Return the (X, Y) coordinate for the center point of the cell that contains the specified text.  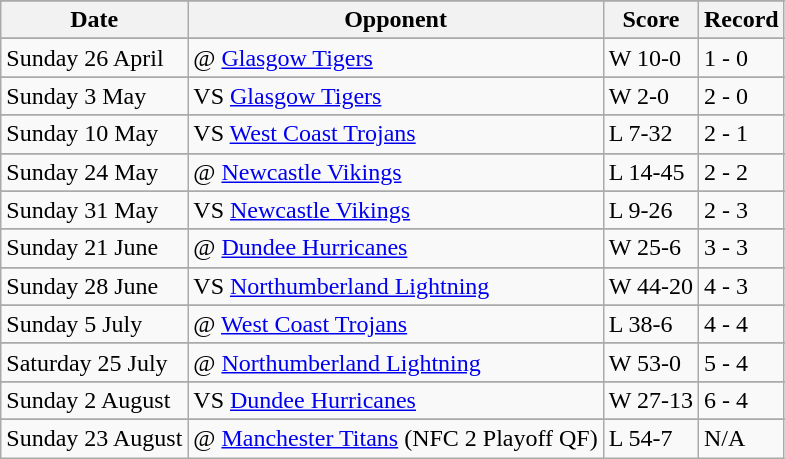
6 - 4 (742, 400)
Date (94, 20)
2 - 3 (742, 210)
VS Newcastle Vikings (396, 210)
3 - 3 (742, 248)
L 54-7 (650, 438)
VS Dundee Hurricanes (396, 400)
Sunday 28 June (94, 286)
Sunday 31 May (94, 210)
W 25-6 (650, 248)
L 7-32 (650, 134)
Sunday 10 May (94, 134)
@ West Coast Trojans (396, 324)
VS West Coast Trojans (396, 134)
L 14-45 (650, 172)
1 - 0 (742, 58)
4 - 4 (742, 324)
Sunday 3 May (94, 96)
L 9-26 (650, 210)
2 - 2 (742, 172)
Sunday 23 August (94, 438)
W 53-0 (650, 362)
VS Glasgow Tigers (396, 96)
Record (742, 20)
VS Northumberland Lightning (396, 286)
W 10-0 (650, 58)
5 - 4 (742, 362)
Sunday 21 June (94, 248)
Saturday 25 July (94, 362)
@ Dundee Hurricanes (396, 248)
4 - 3 (742, 286)
Sunday 5 July (94, 324)
Opponent (396, 20)
Score (650, 20)
@ Northumberland Lightning (396, 362)
@ Glasgow Tigers (396, 58)
W 44-20 (650, 286)
2 - 0 (742, 96)
N/A (742, 438)
W 27-13 (650, 400)
L 38-6 (650, 324)
Sunday 26 April (94, 58)
2 - 1 (742, 134)
@ Manchester Titans (NFC 2 Playoff QF) (396, 438)
@ Newcastle Vikings (396, 172)
W 2-0 (650, 96)
Sunday 24 May (94, 172)
Sunday 2 August (94, 400)
